Search for the cell housing the specified text and yield its (X, Y) center coordinate. 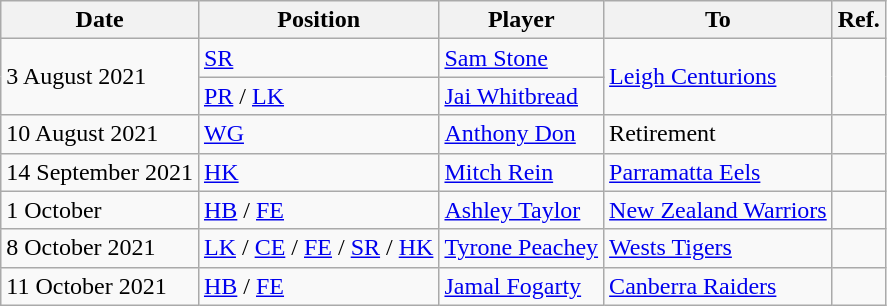
Tyrone Peachey (522, 248)
Anthony Don (522, 134)
Wests Tigers (718, 248)
11 October 2021 (100, 286)
Jamal Fogarty (522, 286)
10 August 2021 (100, 134)
Position (318, 20)
Ref. (858, 20)
Leigh Centurions (718, 77)
To (718, 20)
14 September 2021 (100, 172)
Sam Stone (522, 58)
8 October 2021 (100, 248)
Retirement (718, 134)
Parramatta Eels (718, 172)
Date (100, 20)
PR / LK (318, 96)
Jai Whitbread (522, 96)
WG (318, 134)
HK (318, 172)
Canberra Raiders (718, 286)
Ashley Taylor (522, 210)
Mitch Rein (522, 172)
1 October (100, 210)
SR (318, 58)
Player (522, 20)
3 August 2021 (100, 77)
LK / CE / FE / SR / HK (318, 248)
New Zealand Warriors (718, 210)
